Find where the given text appears and provide that cell's center as (X, Y) coordinate. 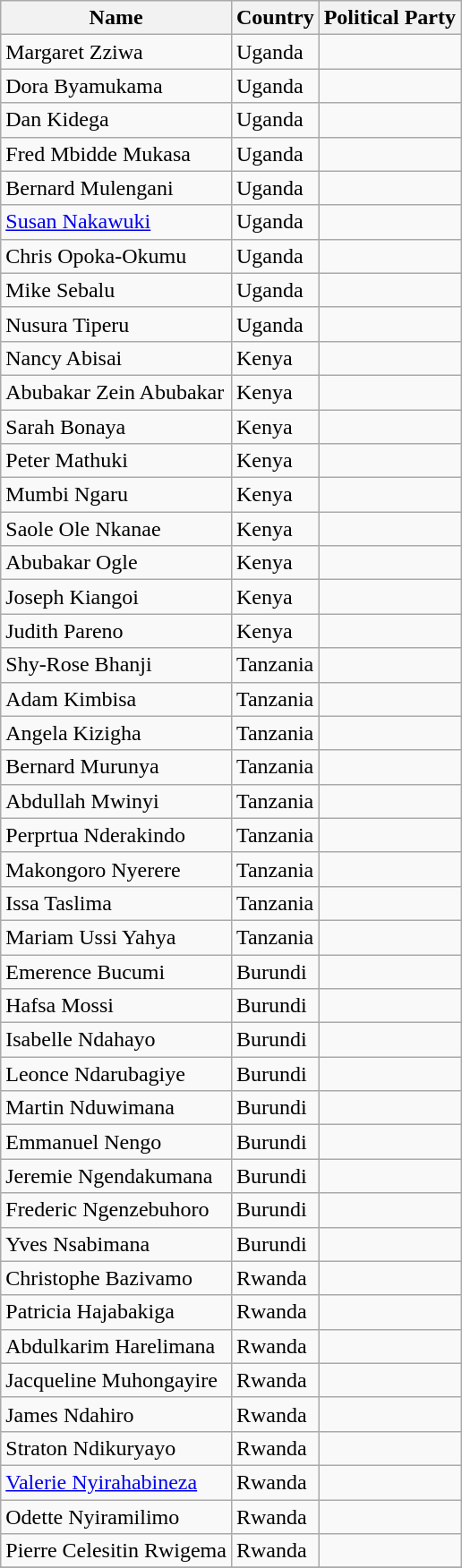
Peter Mathuki (116, 461)
Issa Taslima (116, 903)
Patricia Hajabakiga (116, 1312)
Christophe Bazivamo (116, 1278)
Emerence Bucumi (116, 971)
Frederic Ngenzebuhoro (116, 1210)
Pierre Celesitin Rwigema (116, 1551)
Political Party (389, 18)
Mumbi Ngaru (116, 495)
Angela Kizigha (116, 733)
Jacqueline Muhongayire (116, 1380)
Shy-Rose Bhanji (116, 665)
Abdulkarim Harelimana (116, 1346)
Bernard Murunya (116, 767)
Fred Mbidde Mukasa (116, 154)
Margaret Zziwa (116, 52)
Abdullah Mwinyi (116, 801)
Nusura Tiperu (116, 324)
Makongoro Nyerere (116, 869)
Martin Nduwimana (116, 1108)
Valerie Nyirahabineza (116, 1482)
Emmanuel Nengo (116, 1142)
Odette Nyiramilimo (116, 1517)
Susan Nakawuki (116, 222)
Country (275, 18)
Adam Kimbisa (116, 699)
James Ndahiro (116, 1414)
Perprtua Nderakindo (116, 835)
Sarah Bonaya (116, 427)
Bernard Mulengani (116, 188)
Straton Ndikuryayo (116, 1448)
Abubakar Ogle (116, 563)
Yves Nsabimana (116, 1244)
Hafsa Mossi (116, 1006)
Saole Ole Nkanae (116, 529)
Name (116, 18)
Nancy Abisai (116, 358)
Isabelle Ndahayo (116, 1040)
Joseph Kiangoi (116, 597)
Mariam Ussi Yahya (116, 937)
Judith Pareno (116, 631)
Dora Byamukama (116, 86)
Leonce Ndarubagiye (116, 1074)
Dan Kidega (116, 120)
Abubakar Zein Abubakar (116, 392)
Jeremie Ngendakumana (116, 1176)
Mike Sebalu (116, 290)
Chris Opoka-Okumu (116, 256)
